Locate the cell with the specified text and output its [X, Y] center coordinate. 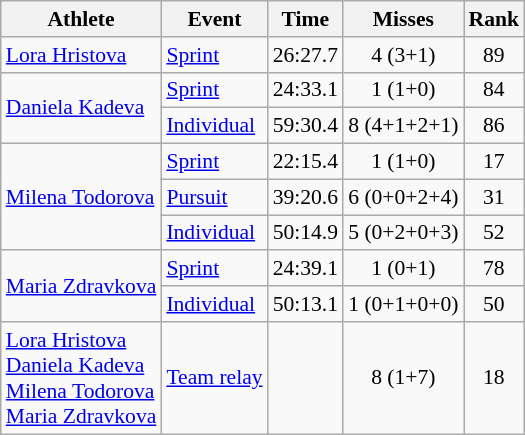
Maria Zdravkova [82, 286]
59:30.4 [306, 126]
Rank [494, 19]
6 (0+0+2+4) [403, 197]
86 [494, 126]
24:39.1 [306, 269]
89 [494, 55]
39:20.6 [306, 197]
Lora Hristova [82, 55]
Daniela Kadeva [82, 108]
Misses [403, 19]
Team relay [214, 378]
50:13.1 [306, 304]
8 (4+1+2+1) [403, 126]
52 [494, 233]
84 [494, 90]
Time [306, 19]
78 [494, 269]
26:27.7 [306, 55]
Event [214, 19]
8 (1+7) [403, 378]
31 [494, 197]
Athlete [82, 19]
5 (0+2+0+3) [403, 233]
24:33.1 [306, 90]
22:15.4 [306, 162]
Milena Todorova [82, 198]
Lora HristovaDaniela KadevaMilena TodorovaMaria Zdravkova [82, 378]
1 (0+1) [403, 269]
18 [494, 378]
50:14.9 [306, 233]
1 (0+1+0+0) [403, 304]
4 (3+1) [403, 55]
50 [494, 304]
17 [494, 162]
Pursuit [214, 197]
